Capture the cell that displays the provided text and extract its [x, y] central coordinate. 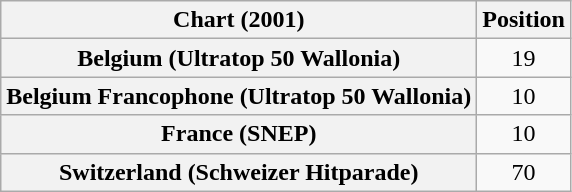
70 [524, 172]
Belgium (Ultratop 50 Wallonia) [239, 58]
Chart (2001) [239, 20]
19 [524, 58]
Position [524, 20]
France (SNEP) [239, 134]
Belgium Francophone (Ultratop 50 Wallonia) [239, 96]
Switzerland (Schweizer Hitparade) [239, 172]
